Find where the given text appears and provide that cell's center as [x, y] coordinate. 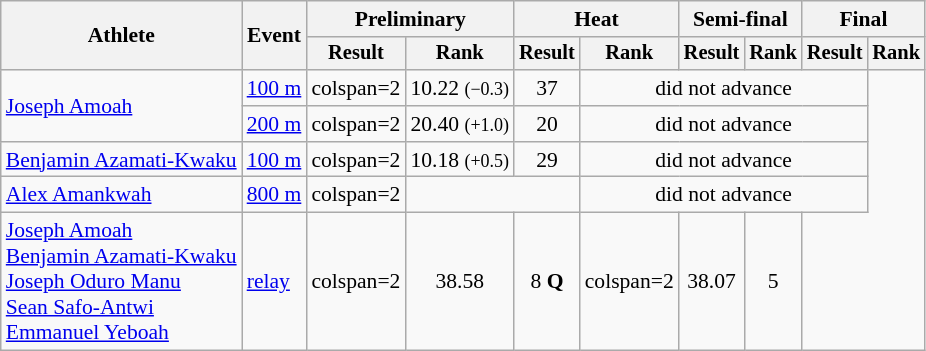
Joseph Amoah [122, 106]
38.07 [712, 282]
Event [274, 36]
Alex Amankwah [122, 195]
Semi-final [740, 19]
Heat [596, 19]
20.40 (+1.0) [460, 124]
Joseph AmoahBenjamin Azamati-KwakuJoseph Oduro ManuSean Safo-AntwiEmmanuel Yeboah [122, 282]
20 [547, 124]
37 [547, 88]
Athlete [122, 36]
Benjamin Azamati-Kwaku [122, 160]
5 [773, 282]
relay [274, 282]
Final [864, 19]
200 m [274, 124]
800 m [274, 195]
8 Q [547, 282]
Preliminary [410, 19]
10.18 (+0.5) [460, 160]
10.22 (−0.3) [460, 88]
38.58 [460, 282]
29 [547, 160]
